Detect which cell encompasses the target text, then output its (x, y) center coordinate. 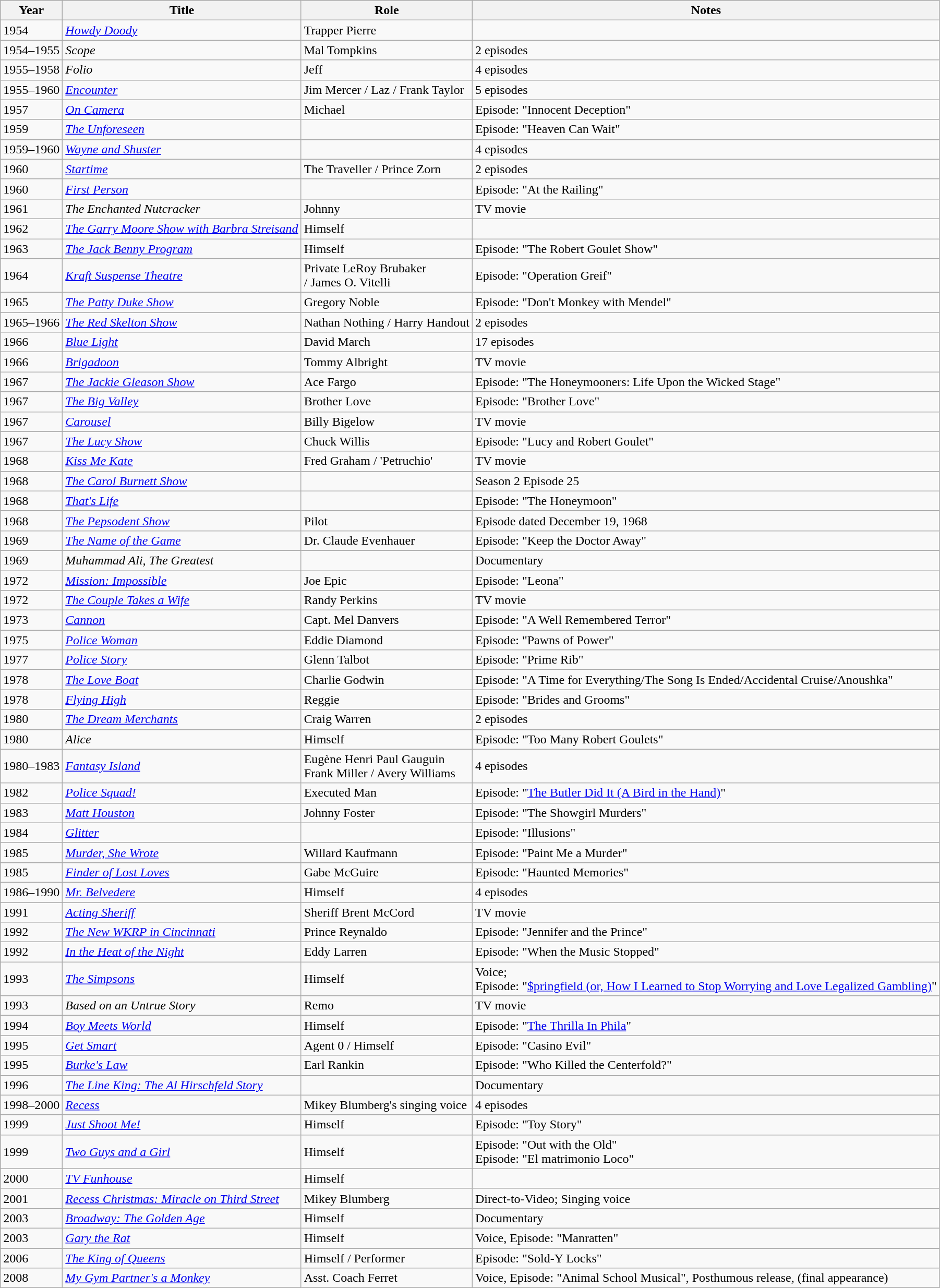
17 episodes (706, 342)
1983 (31, 813)
Voice, Episode: "Manratten" (706, 1238)
Ace Fargo (387, 382)
Episode: "At the Railing" (706, 189)
Burke's Law (182, 1065)
Get Smart (182, 1045)
The Traveller / Prince Zorn (387, 169)
1991 (31, 912)
Executed Man (387, 793)
Brigadoon (182, 362)
Earl Rankin (387, 1065)
Muhammad Ali, The Greatest (182, 560)
Billy Bigelow (387, 422)
Broadway: The Golden Age (182, 1218)
Kiss Me Kate (182, 461)
Episode: "The Showgirl Murders" (706, 813)
Flying High (182, 700)
Dr. Claude Evenhauer (387, 540)
Fred Graham / 'Petruchio' (387, 461)
Jim Mercer / Laz / Frank Taylor (387, 90)
The Patty Duke Show (182, 303)
Eddy Larren (387, 952)
Remo (387, 1006)
1959–1960 (31, 149)
Episode: "Jennifer and the Prince" (706, 932)
The Line King: The Al Hirschfeld Story (182, 1085)
Reggie (387, 700)
Jeff (387, 70)
Episode: "Heaven Can Wait" (706, 129)
Scope (182, 50)
Howdy Doody (182, 30)
Episode: "Sold-Y Locks" (706, 1258)
Episode: "The Robert Goulet Show" (706, 249)
The Lucy Show (182, 441)
1963 (31, 249)
Episode: "Casino Evil" (706, 1045)
Gabe McGuire (387, 872)
The Carol Burnett Show (182, 481)
Year (31, 10)
Joe Epic (387, 581)
1954 (31, 30)
Episode: "Operation Greif" (706, 275)
Mal Tompkins (387, 50)
Episode: "Toy Story" (706, 1125)
Title (182, 10)
That's Life (182, 501)
Voice; Episode: "$pringfield (or, How I Learned to Stop Worrying and Love Legalized Gambling)" (706, 979)
Episode: "Illusions" (706, 833)
Prince Reynaldo (387, 932)
5 episodes (706, 90)
Trapper Pierre (387, 30)
Episode: "Haunted Memories" (706, 872)
Chuck Willis (387, 441)
First Person (182, 189)
Season 2 Episode 25 (706, 481)
Episode: "The Butler Did It (A Bird in the Hand)" (706, 793)
Willard Kaufmann (387, 852)
Glenn Talbot (387, 660)
Episode: "A Time for Everything/The Song Is Ended/Accidental Cruise/Anoushka" (706, 680)
Episode: "Brides and Grooms" (706, 700)
The Name of the Game (182, 540)
Wayne and Shuster (182, 149)
Boy Meets World (182, 1026)
Nathan Nothing / Harry Handout (387, 322)
Episode: "Innocent Deception" (706, 110)
The Red Skelton Show (182, 322)
1980–1983 (31, 766)
Episode: "Leona" (706, 581)
TV Funhouse (182, 1178)
1955–1960 (31, 90)
Mr. Belvedere (182, 892)
David March (387, 342)
The Simpsons (182, 979)
The Enchanted Nutcracker (182, 209)
Voice, Episode: "Animal School Musical", Posthumous release, (final appearance) (706, 1278)
Pilot (387, 521)
Charlie Godwin (387, 680)
Episode: "Out with the Old"Episode: "El matrimonio Loco" (706, 1152)
Mikey Blumberg (387, 1198)
Based on an Untrue Story (182, 1006)
Episode: "Too Many Robert Goulets" (706, 739)
Startime (182, 169)
Capt. Mel Danvers (387, 620)
Mission: Impossible (182, 581)
2008 (31, 1278)
Gary the Rat (182, 1238)
Randy Perkins (387, 600)
Carousel (182, 422)
1984 (31, 833)
1955–1958 (31, 70)
Fantasy Island (182, 766)
1961 (31, 209)
Encounter (182, 90)
1986–1990 (31, 892)
Matt Houston (182, 813)
Alice (182, 739)
Michael (387, 110)
1957 (31, 110)
Finder of Lost Loves (182, 872)
2006 (31, 1258)
Cannon (182, 620)
Tommy Albright (387, 362)
The Love Boat (182, 680)
Murder, She Wrote (182, 852)
1964 (31, 275)
The Garry Moore Show with Barbra Streisand (182, 228)
Episode: "The Thrilla In Phila" (706, 1026)
Episode: "Lucy and Robert Goulet" (706, 441)
1975 (31, 640)
2000 (31, 1178)
Notes (706, 10)
Recess Christmas: Miracle on Third Street (182, 1198)
The Pepsodent Show (182, 521)
1965 (31, 303)
Craig Warren (387, 719)
Recess (182, 1105)
Gregory Noble (387, 303)
Asst. Coach Ferret (387, 1278)
Episode: "The Honeymooners: Life Upon the Wicked Stage" (706, 382)
1977 (31, 660)
1973 (31, 620)
Acting Sheriff (182, 912)
My Gym Partner's a Monkey (182, 1278)
Direct-to-Video; Singing voice (706, 1198)
Episode: "Pawns of Power" (706, 640)
1994 (31, 1026)
Episode dated December 19, 1968 (706, 521)
Blue Light (182, 342)
The Unforeseen (182, 129)
Just Shoot Me! (182, 1125)
Folio (182, 70)
1962 (31, 228)
Police Squad! (182, 793)
Sheriff Brent McCord (387, 912)
Episode: "Paint Me a Murder" (706, 852)
Episode: "When the Music Stopped" (706, 952)
1959 (31, 129)
Eddie Diamond (387, 640)
Private LeRoy Brubaker / James O. Vitelli (387, 275)
1954–1955 (31, 50)
Police Story (182, 660)
Mikey Blumberg's singing voice (387, 1105)
Agent 0 / Himself (387, 1045)
The King of Queens (182, 1258)
Brother Love (387, 402)
Episode: "Keep the Doctor Away" (706, 540)
The Jackie Gleason Show (182, 382)
In the Heat of the Night (182, 952)
1996 (31, 1085)
Kraft Suspense Theatre (182, 275)
The Jack Benny Program (182, 249)
Johnny (387, 209)
The New WKRP in Cincinnati (182, 932)
Episode: "Prime Rib" (706, 660)
Johnny Foster (387, 813)
1965–1966 (31, 322)
The Dream Merchants (182, 719)
Glitter (182, 833)
Episode: "A Well Remembered Terror" (706, 620)
1998–2000 (31, 1105)
2001 (31, 1198)
Episode: "Brother Love" (706, 402)
Episode: "Don't Monkey with Mendel" (706, 303)
On Camera (182, 110)
The Big Valley (182, 402)
The Couple Takes a Wife (182, 600)
Eugène Henri Paul Gauguin Frank Miller / Avery Williams (387, 766)
Episode: "Who Killed the Centerfold?" (706, 1065)
Episode: "The Honeymoon" (706, 501)
Role (387, 10)
Police Woman (182, 640)
1982 (31, 793)
Two Guys and a Girl (182, 1152)
Himself / Performer (387, 1258)
